Identify which cell holds the provided text, then report its [X, Y] central coordinate. 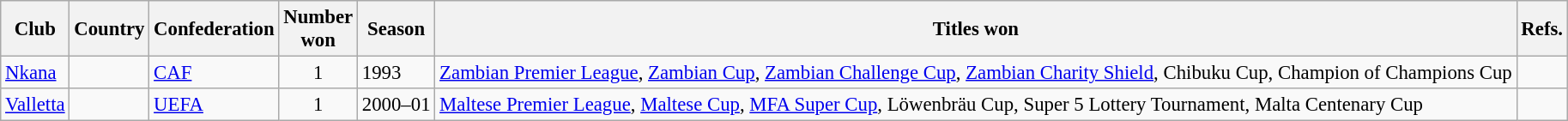
Season [396, 29]
Confederation [215, 29]
Nkana [35, 73]
Maltese Premier League, Maltese Cup, MFA Super Cup, Löwenbräu Cup, Super 5 Lottery Tournament, Malta Centenary Cup [976, 105]
1993 [396, 73]
Refs. [1541, 29]
2000–01 [396, 105]
Country [110, 29]
Valletta [35, 105]
UEFA [215, 105]
Club [35, 29]
Numberwon [318, 29]
Titles won [976, 29]
CAF [215, 73]
Zambian Premier League, Zambian Cup, Zambian Challenge Cup, Zambian Charity Shield, Chibuku Cup, Champion of Champions Cup [976, 73]
